Identify which cell holds the provided text, then report its [x, y] central coordinate. 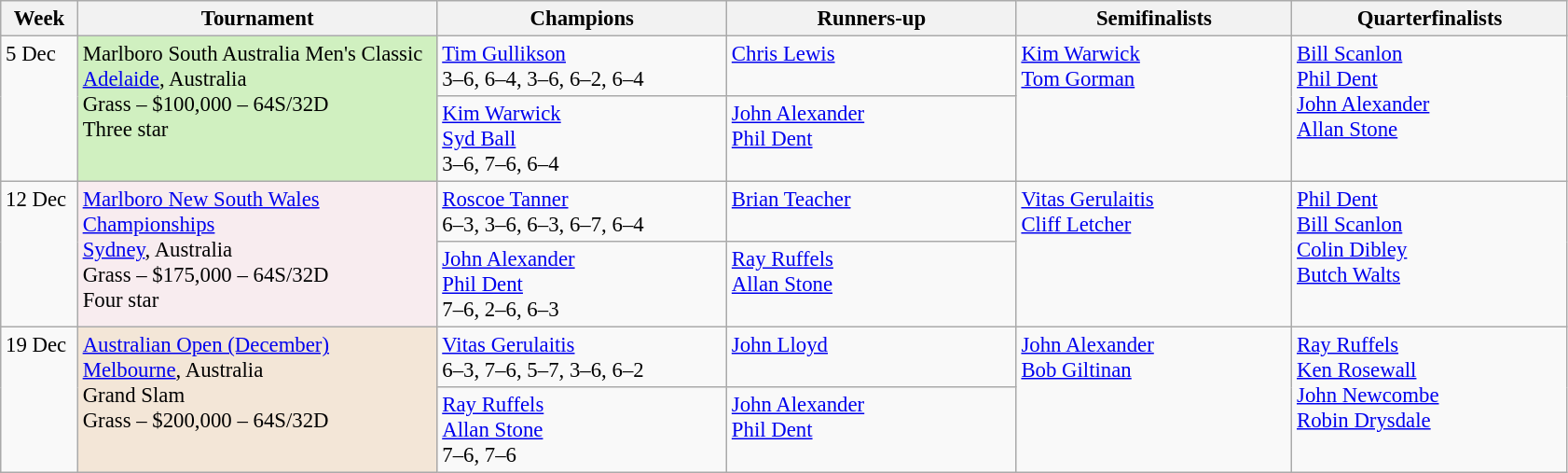
Roscoe Tanner 6–3, 3–6, 6–3, 6–7, 6–4 [582, 213]
Champions [582, 19]
5 Dec [39, 109]
Week [39, 19]
Brian Teacher [873, 213]
Tim Gullikson 3–6, 6–4, 3–6, 6–2, 6–4 [582, 67]
Kim Warwick Syd Ball 3–6, 7–6, 6–4 [582, 139]
19 Dec [39, 400]
John Alexander Phil Dent 7–6, 2–6, 6–3 [582, 285]
John Lloyd [873, 358]
Marlboro South Australia Men's Classic Adelaide, Australia Grass – $100,000 – 64S/32D Three star [257, 109]
Ray Ruffels Allan Stone [873, 285]
Tournament [257, 19]
12 Dec [39, 255]
Chris Lewis [873, 67]
Runners-up [873, 19]
Marlboro New South Wales Championships Sydney, Australia Grass – $175,000 – 64S/32D Four star [257, 255]
Vitas Gerulaitis Cliff Letcher [1154, 255]
John Alexander Bob Giltinan [1154, 400]
Ray Ruffels Ken Rosewall John Newcombe Robin Drysdale [1430, 400]
Australian Open (December) Melbourne, Australia Grand Slam Grass – $200,000 – 64S/32D [257, 400]
Semifinalists [1154, 19]
Quarterfinalists [1430, 19]
Kim Warwick Tom Gorman [1154, 109]
Phil Dent Bill Scanlon Colin Dibley Butch Walts [1430, 255]
John Alexander Phil Dent [873, 139]
Bill Scanlon Phil Dent John Alexander Allan Stone [1430, 109]
Vitas Gerulaitis 6–3, 7–6, 5–7, 3–6, 6–2 [582, 358]
